Find where the given text appears and provide that cell's center as [X, Y] coordinate. 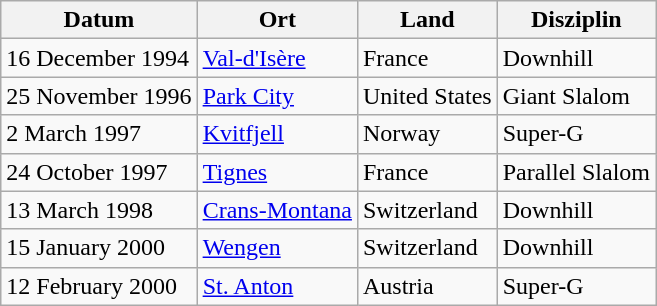
Tignes [277, 172]
Val-d'Isère [277, 58]
Kvitfjell [277, 134]
Disziplin [576, 20]
15 January 2000 [99, 248]
24 October 1997 [99, 172]
13 March 1998 [99, 210]
12 February 2000 [99, 286]
25 November 1996 [99, 96]
Land [427, 20]
Norway [427, 134]
Austria [427, 286]
Parallel Slalom [576, 172]
Datum [99, 20]
Park City [277, 96]
Ort [277, 20]
Wengen [277, 248]
St. Anton [277, 286]
Giant Slalom [576, 96]
United States [427, 96]
2 March 1997 [99, 134]
16 December 1994 [99, 58]
Crans-Montana [277, 210]
